Determine the (X, Y) coordinate at the center of the cell enclosing the given text.  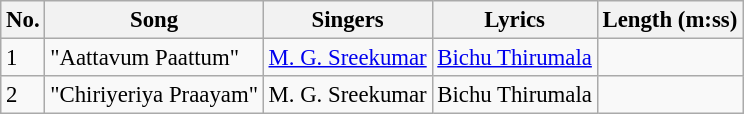
"Chiriyeriya Praayam" (154, 95)
Lyrics (514, 20)
Song (154, 20)
"Aattavum Paattum" (154, 58)
No. (23, 20)
Length (m:ss) (670, 20)
2 (23, 95)
1 (23, 58)
Singers (348, 20)
